Capture the cell that displays the provided text and extract its (x, y) central coordinate. 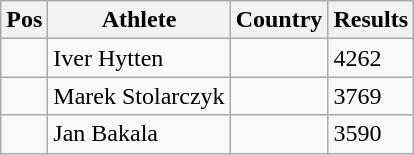
Results (371, 20)
Pos (24, 20)
Athlete (139, 20)
Iver Hytten (139, 58)
4262 (371, 58)
3769 (371, 96)
Jan Bakala (139, 134)
Marek Stolarczyk (139, 96)
3590 (371, 134)
Country (279, 20)
